Pinpoint the cell where the given text exists, returning its [X, Y] midpoint coordinate. 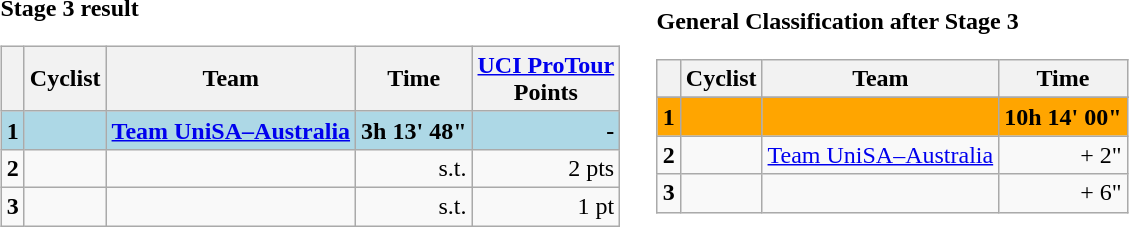
3h 13' 48" [414, 130]
1 pt [546, 206]
UCI ProTourPoints [546, 78]
- [546, 130]
+ 6" [1063, 193]
+ 2" [1063, 155]
10h 14' 00" [1063, 117]
2 pts [546, 168]
